Identify which cell holds the provided text, then report its [X, Y] central coordinate. 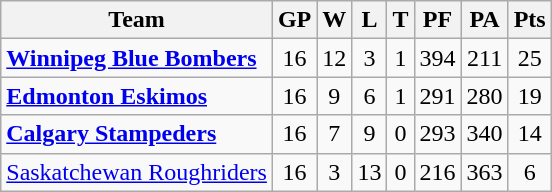
L [370, 20]
T [400, 20]
340 [484, 134]
PF [438, 20]
280 [484, 96]
291 [438, 96]
GP [294, 20]
Calgary Stampeders [137, 134]
W [334, 20]
PA [484, 20]
363 [484, 172]
Team [137, 20]
Saskatchewan Roughriders [137, 172]
25 [530, 58]
13 [370, 172]
394 [438, 58]
12 [334, 58]
Pts [530, 20]
14 [530, 134]
216 [438, 172]
Edmonton Eskimos [137, 96]
19 [530, 96]
293 [438, 134]
Winnipeg Blue Bombers [137, 58]
7 [334, 134]
211 [484, 58]
